From the cell containing the given text, extract its center point as (x, y) coordinate. 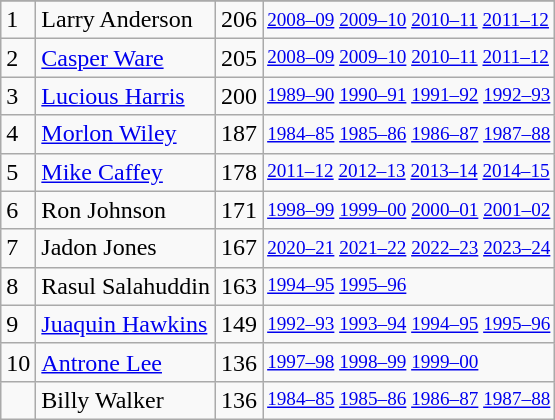
7 (18, 248)
1 (18, 20)
Mike Caffey (126, 172)
Jadon Jones (126, 248)
Lucious Harris (126, 96)
8 (18, 286)
4 (18, 134)
1994–95 1995–96 (409, 286)
187 (240, 134)
10 (18, 362)
200 (240, 96)
Larry Anderson (126, 20)
2020–21 2021–22 2022–23 2023–24 (409, 248)
206 (240, 20)
1992–93 1993–94 1994–95 1995–96 (409, 324)
1989–90 1990–91 1991–92 1992–93 (409, 96)
5 (18, 172)
Morlon Wiley (126, 134)
178 (240, 172)
Antrone Lee (126, 362)
163 (240, 286)
Billy Walker (126, 400)
171 (240, 210)
1998–99 1999–00 2000–01 2001–02 (409, 210)
3 (18, 96)
Casper Ware (126, 58)
2011–12 2012–13 2013–14 2014–15 (409, 172)
205 (240, 58)
9 (18, 324)
Ron Johnson (126, 210)
167 (240, 248)
2 (18, 58)
Juaquin Hawkins (126, 324)
6 (18, 210)
149 (240, 324)
1997–98 1998–99 1999–00 (409, 362)
Rasul Salahuddin (126, 286)
